Find where the given text appears and provide that cell's center as (x, y) coordinate. 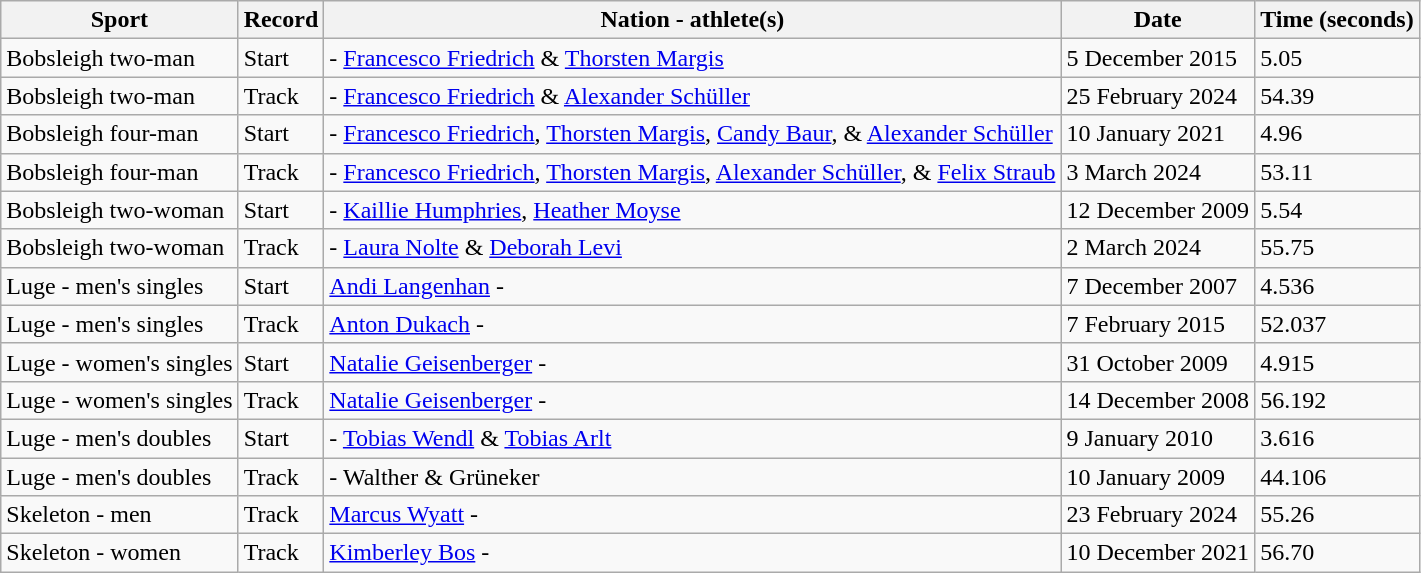
9 January 2010 (1158, 438)
Record (281, 20)
- Laura Nolte & Deborah Levi (692, 248)
Skeleton - women (120, 553)
5 December 2015 (1158, 58)
25 February 2024 (1158, 96)
4.915 (1338, 362)
55.75 (1338, 248)
53.11 (1338, 172)
- Francesco Friedrich, Thorsten Margis, Candy Baur, & Alexander Schüller (692, 134)
23 February 2024 (1158, 515)
10 December 2021 (1158, 553)
54.39 (1338, 96)
- Kaillie Humphries, Heather Moyse (692, 210)
10 January 2009 (1158, 477)
7 December 2007 (1158, 286)
56.70 (1338, 553)
Skeleton - men (120, 515)
Sport (120, 20)
12 December 2009 (1158, 210)
- Walther & Grüneker (692, 477)
10 January 2021 (1158, 134)
52.037 (1338, 324)
- Francesco Friedrich & Alexander Schüller (692, 96)
55.26 (1338, 515)
7 February 2015 (1158, 324)
Andi Langenhan - (692, 286)
Kimberley Bos - (692, 553)
Marcus Wyatt - (692, 515)
2 March 2024 (1158, 248)
4.96 (1338, 134)
Nation - athlete(s) (692, 20)
14 December 2008 (1158, 400)
Anton Dukach - (692, 324)
31 October 2009 (1158, 362)
- Francesco Friedrich, Thorsten Margis, Alexander Schüller, & Felix Straub (692, 172)
5.05 (1338, 58)
44.106 (1338, 477)
4.536 (1338, 286)
- Francesco Friedrich & Thorsten Margis (692, 58)
Time (seconds) (1338, 20)
- Tobias Wendl & Tobias Arlt (692, 438)
3 March 2024 (1158, 172)
3.616 (1338, 438)
56.192 (1338, 400)
Date (1158, 20)
5.54 (1338, 210)
